From the cell containing the given text, extract its center point as (x, y) coordinate. 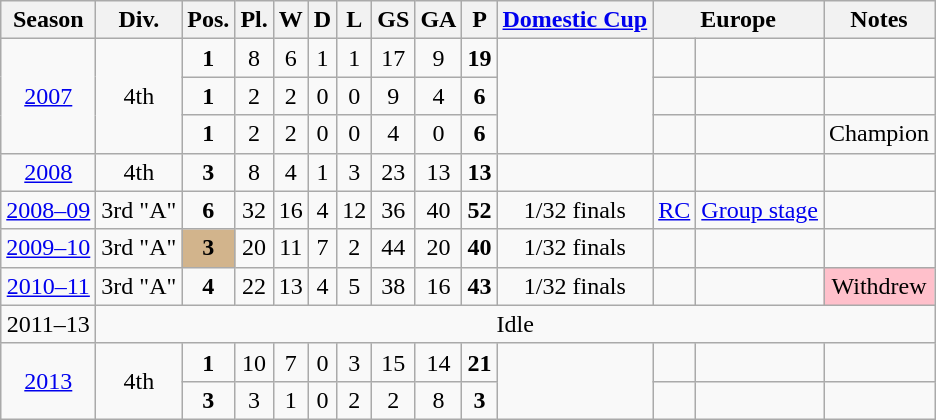
12 (354, 210)
52 (480, 210)
15 (394, 362)
2011–13 (48, 324)
Season (48, 20)
Pl. (254, 20)
P (480, 20)
2010–11 (48, 286)
L (354, 20)
22 (254, 286)
44 (394, 248)
D (322, 20)
2008–09 (48, 210)
Domestic Cup (575, 20)
Div. (139, 20)
Notes (880, 20)
GA (438, 20)
43 (480, 286)
21 (480, 362)
14 (438, 362)
10 (254, 362)
5 (354, 286)
36 (394, 210)
23 (394, 172)
11 (290, 248)
RC (674, 210)
GS (394, 20)
2013 (48, 381)
32 (254, 210)
W (290, 20)
2008 (48, 172)
2009–10 (48, 248)
Group stage (760, 210)
Withdrew (880, 286)
19 (480, 58)
Idle (516, 324)
2007 (48, 96)
Pos. (208, 20)
Europe (738, 20)
38 (394, 286)
17 (394, 58)
Champion (880, 134)
